Identify which cell holds the provided text, then report its [X, Y] central coordinate. 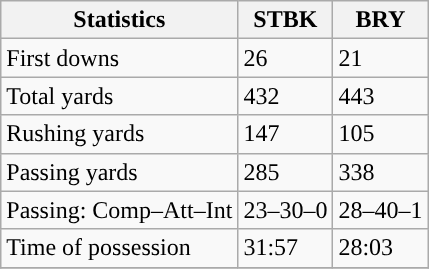
285 [286, 172]
23–30–0 [286, 210]
26 [286, 58]
432 [286, 96]
338 [380, 172]
First downs [120, 58]
Passing: Comp–Att–Int [120, 210]
Statistics [120, 20]
Passing yards [120, 172]
28:03 [380, 248]
443 [380, 96]
Time of possession [120, 248]
105 [380, 134]
Rushing yards [120, 134]
Total yards [120, 96]
28–40–1 [380, 210]
BRY [380, 20]
STBK [286, 20]
31:57 [286, 248]
147 [286, 134]
21 [380, 58]
